Locate the cell with the specified text and output its [X, Y] center coordinate. 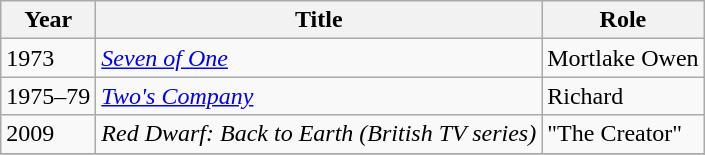
Role [623, 20]
Richard [623, 96]
Title [319, 20]
1973 [48, 58]
"The Creator" [623, 134]
Red Dwarf: Back to Earth (British TV series) [319, 134]
2009 [48, 134]
Two's Company [319, 96]
Year [48, 20]
Mortlake Owen [623, 58]
Seven of One [319, 58]
1975–79 [48, 96]
